Locate the cell with the specified text and output its [x, y] center coordinate. 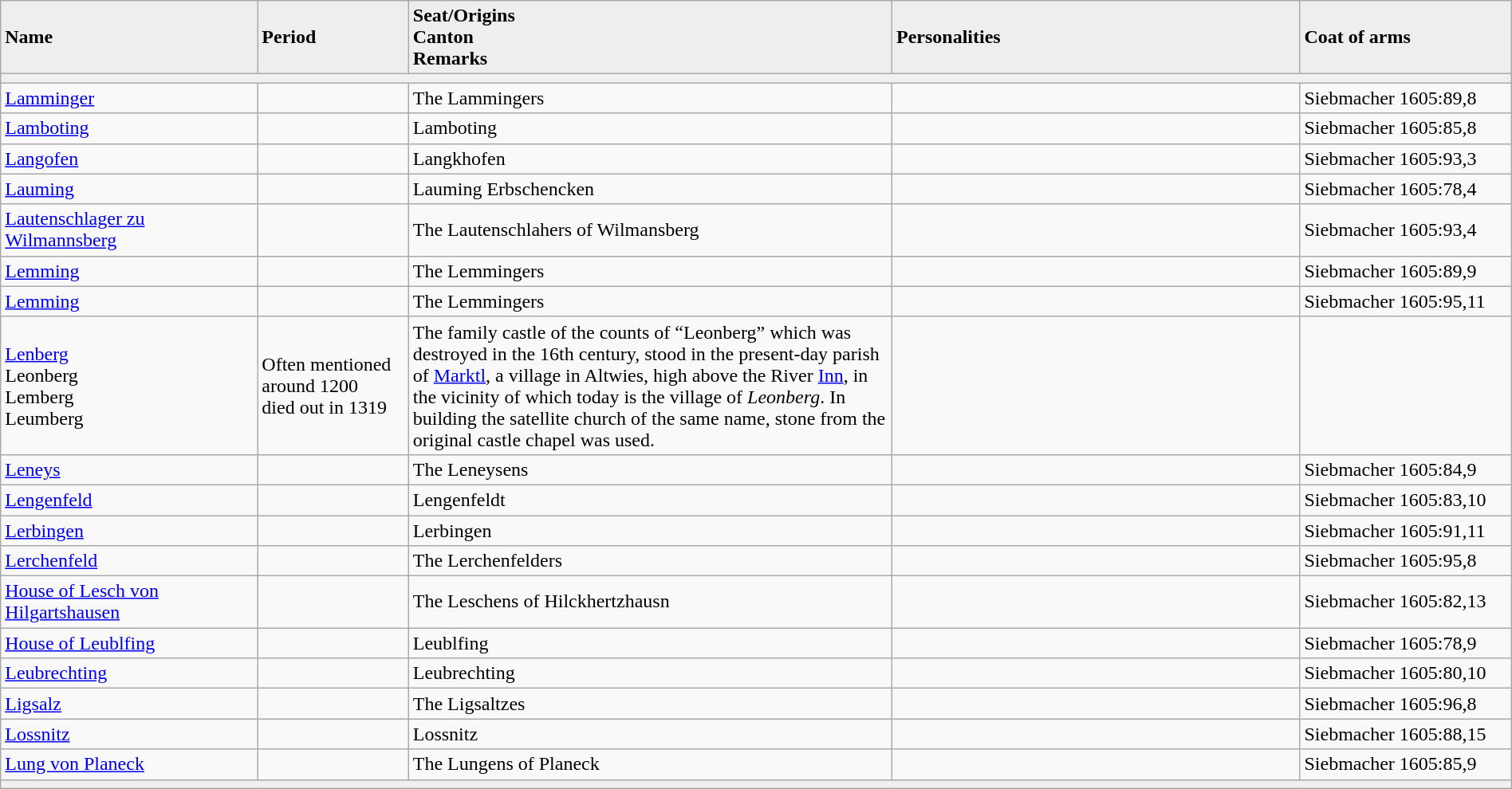
Siebmacher 1605:89,9 [1405, 271]
Siebmacher 1605:78,4 [1405, 189]
Siebmacher 1605:78,9 [1405, 643]
Siebmacher 1605:80,10 [1405, 673]
House of Leublfing [129, 643]
Siebmacher 1605:84,9 [1405, 469]
Siebmacher 1605:93,4 [1405, 230]
Siebmacher 1605:96,8 [1405, 704]
Siebmacher 1605:93,3 [1405, 159]
Lauming [129, 189]
Seat/Origins Canton Remarks [650, 37]
Lengenfeld [129, 500]
The Leneysens [650, 469]
House of Lesch von Hilgartshausen [129, 603]
Often mentioned around 1200 died out in 1319 [333, 386]
Lautenschlager zu Wilmannsberg [129, 230]
LenbergLeonbergLembergLeumberg [129, 386]
Leublfing [650, 643]
The Lungens of Planeck [650, 764]
The Lautenschlahers of Wilmansberg [650, 230]
Siebmacher 1605:82,13 [1405, 603]
Leneys [129, 469]
Lamminger [129, 98]
Name [129, 37]
Period [333, 37]
Langofen [129, 159]
Siebmacher 1605:95,11 [1405, 301]
The Lammingers [650, 98]
Lerchenfeld [129, 561]
Lauming Erbschencken [650, 189]
Siebmacher 1605:88,15 [1405, 734]
Lengenfeldt [650, 500]
The Lerchenfelders [650, 561]
The Ligsaltzes [650, 704]
Siebmacher 1605:91,11 [1405, 530]
Langkhofen [650, 159]
Siebmacher 1605:83,10 [1405, 500]
Ligsalz [129, 704]
Siebmacher 1605:89,8 [1405, 98]
Lung von Planeck [129, 764]
Siebmacher 1605:85,8 [1405, 128]
Coat of arms [1405, 37]
Personalities [1096, 37]
Siebmacher 1605:95,8 [1405, 561]
The Leschens of Hilckhertzhausn [650, 603]
Siebmacher 1605:85,9 [1405, 764]
